Extract the [x, y] coordinate from the center of the cell holding the provided text.  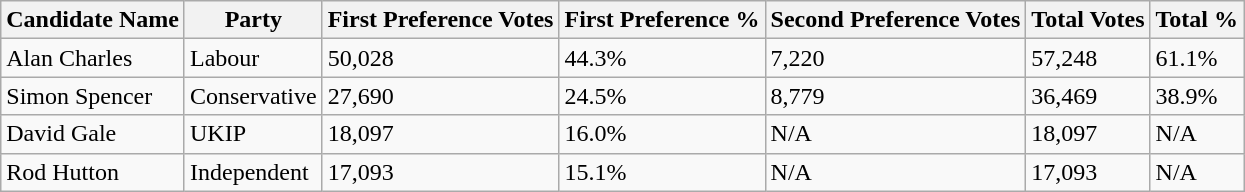
Alan Charles [93, 58]
8,779 [896, 96]
61.1% [1197, 58]
15.1% [662, 172]
Rod Hutton [93, 172]
Candidate Name [93, 20]
38.9% [1197, 96]
27,690 [440, 96]
Party [253, 20]
24.5% [662, 96]
Total % [1197, 20]
Independent [253, 172]
Second Preference Votes [896, 20]
57,248 [1088, 58]
First Preference Votes [440, 20]
16.0% [662, 134]
44.3% [662, 58]
First Preference % [662, 20]
Total Votes [1088, 20]
50,028 [440, 58]
36,469 [1088, 96]
UKIP [253, 134]
Conservative [253, 96]
David Gale [93, 134]
Labour [253, 58]
Simon Spencer [93, 96]
7,220 [896, 58]
